Output the [X, Y] coordinate of the center of the cell containing the given text.  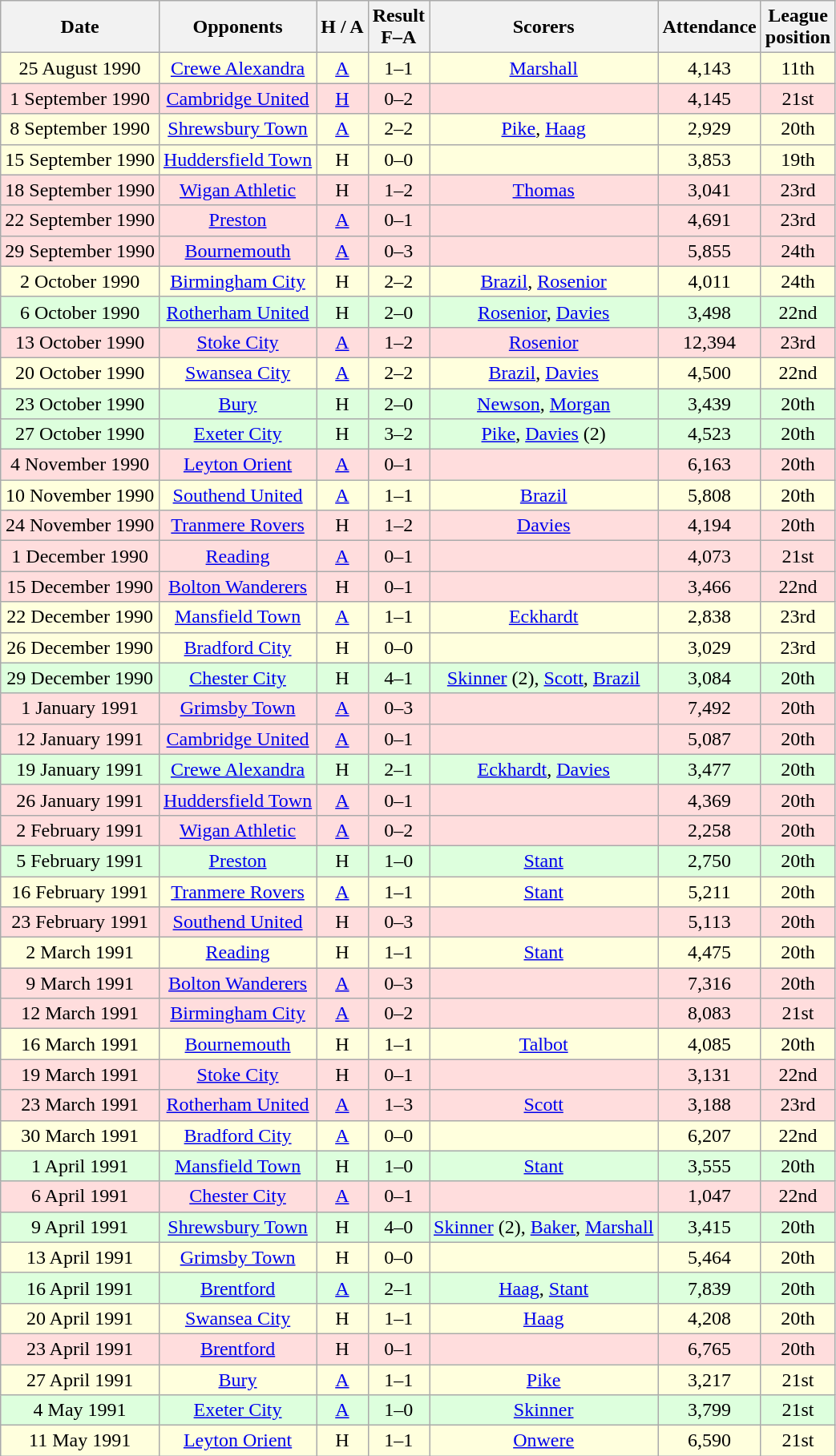
1 September 1990 [80, 99]
25 August 1990 [80, 68]
4,145 [709, 99]
Davies [543, 526]
4,208 [709, 1318]
Pike [543, 1379]
8 September 1990 [80, 129]
4,073 [709, 556]
22 December 1990 [80, 617]
3,799 [709, 1410]
2 March 1991 [80, 953]
3,041 [709, 190]
4,143 [709, 68]
Haag [543, 1318]
3,415 [709, 1227]
4,523 [709, 434]
Talbot [543, 1044]
19th [798, 159]
Opponents [237, 27]
9 March 1991 [80, 983]
1–3 [398, 1105]
Brazil, Davies [543, 373]
ResultF–A [398, 27]
19 January 1991 [80, 769]
Skinner (2), Scott, Brazil [543, 678]
2,929 [709, 129]
13 April 1991 [80, 1257]
2,750 [709, 861]
30 March 1991 [80, 1135]
2 October 1990 [80, 281]
3,477 [709, 769]
3,084 [709, 678]
2 February 1991 [80, 830]
4,085 [709, 1044]
5,855 [709, 251]
7,839 [709, 1288]
4,500 [709, 373]
4,691 [709, 220]
3,217 [709, 1379]
2,258 [709, 830]
16 April 1991 [80, 1288]
11th [798, 68]
Skinner [543, 1410]
5,808 [709, 495]
Brazil [543, 495]
7,492 [709, 708]
23 October 1990 [80, 403]
26 December 1990 [80, 647]
5 February 1991 [80, 861]
4,194 [709, 526]
3,466 [709, 587]
Rosenior, Davies [543, 312]
6 April 1991 [80, 1196]
22 September 1990 [80, 220]
20 October 1990 [80, 373]
24 November 1990 [80, 526]
12 January 1991 [80, 739]
10 November 1990 [80, 495]
Scott [543, 1105]
4,369 [709, 800]
15 September 1990 [80, 159]
19 March 1991 [80, 1075]
1 April 1991 [80, 1166]
Eckhardt [543, 617]
4,475 [709, 953]
29 December 1990 [80, 678]
6,207 [709, 1135]
6,163 [709, 465]
Pike, Haag [543, 129]
4–1 [398, 678]
Haag, Stant [543, 1288]
6 October 1990 [80, 312]
6,590 [709, 1441]
7,316 [709, 983]
4 November 1990 [80, 465]
2,838 [709, 617]
Onwere [543, 1441]
16 March 1991 [80, 1044]
27 October 1990 [80, 434]
27 April 1991 [80, 1379]
23 March 1991 [80, 1105]
9 April 1991 [80, 1227]
Leagueposition [798, 27]
Scorers [543, 27]
4–0 [398, 1227]
15 December 1990 [80, 587]
11 May 1991 [80, 1441]
13 October 1990 [80, 342]
4 May 1991 [80, 1410]
Date [80, 27]
3,188 [709, 1105]
Marshall [543, 68]
12 March 1991 [80, 1014]
12,394 [709, 342]
Newson, Morgan [543, 403]
5,211 [709, 892]
18 September 1990 [80, 190]
23 February 1991 [80, 922]
Eckhardt, Davies [543, 769]
5,113 [709, 922]
Rosenior [543, 342]
3,029 [709, 647]
3,131 [709, 1075]
16 February 1991 [80, 892]
3,555 [709, 1166]
Attendance [709, 27]
20 April 1991 [80, 1318]
26 January 1991 [80, 800]
5,087 [709, 739]
5,464 [709, 1257]
8,083 [709, 1014]
Skinner (2), Baker, Marshall [543, 1227]
Brazil, Rosenior [543, 281]
1 January 1991 [80, 708]
1,047 [709, 1196]
29 September 1990 [80, 251]
3,498 [709, 312]
Thomas [543, 190]
6,765 [709, 1349]
3–2 [398, 434]
23 April 1991 [80, 1349]
3,853 [709, 159]
4,011 [709, 281]
1 December 1990 [80, 556]
H / A [342, 27]
Pike, Davies (2) [543, 434]
3,439 [709, 403]
